From the cell containing the given text, extract its center point as (x, y) coordinate. 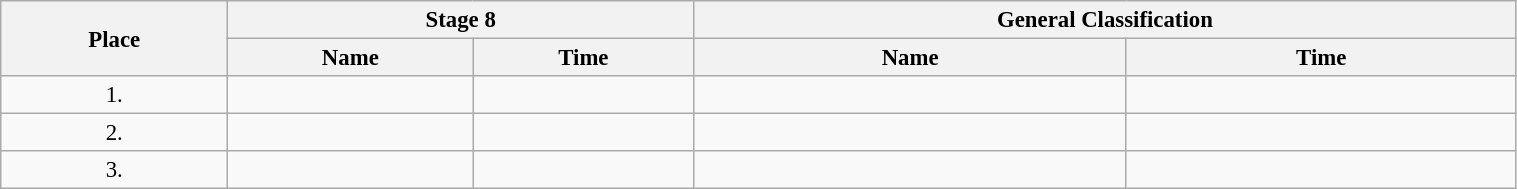
General Classification (1105, 20)
1. (114, 95)
Place (114, 38)
2. (114, 133)
3. (114, 170)
Stage 8 (461, 20)
